From the cell containing the given text, extract its center point as [X, Y] coordinate. 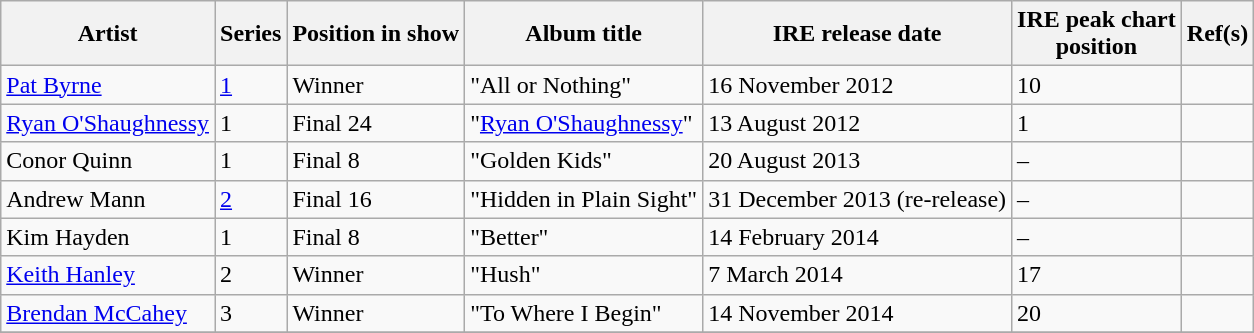
Artist [108, 34]
Kim Hayden [108, 237]
17 [1097, 275]
3 [250, 313]
14 November 2014 [858, 313]
Final 24 [376, 123]
20 August 2013 [858, 161]
Ryan O'Shaughnessy [108, 123]
IRE peak chartposition [1097, 34]
Series [250, 34]
14 February 2014 [858, 237]
16 November 2012 [858, 85]
Final 16 [376, 199]
Position in show [376, 34]
Andrew Mann [108, 199]
7 March 2014 [858, 275]
Album title [584, 34]
"All or Nothing" [584, 85]
Ref(s) [1217, 34]
"To Where I Begin" [584, 313]
"Hidden in Plain Sight" [584, 199]
13 August 2012 [858, 123]
Conor Quinn [108, 161]
"Hush" [584, 275]
"Ryan O'Shaughnessy" [584, 123]
Brendan McCahey [108, 313]
10 [1097, 85]
Keith Hanley [108, 275]
IRE release date [858, 34]
31 December 2013 (re-release) [858, 199]
"Better" [584, 237]
20 [1097, 313]
"Golden Kids" [584, 161]
Pat Byrne [108, 85]
